Return the (X, Y) coordinate for the center point of the cell that contains the specified text.  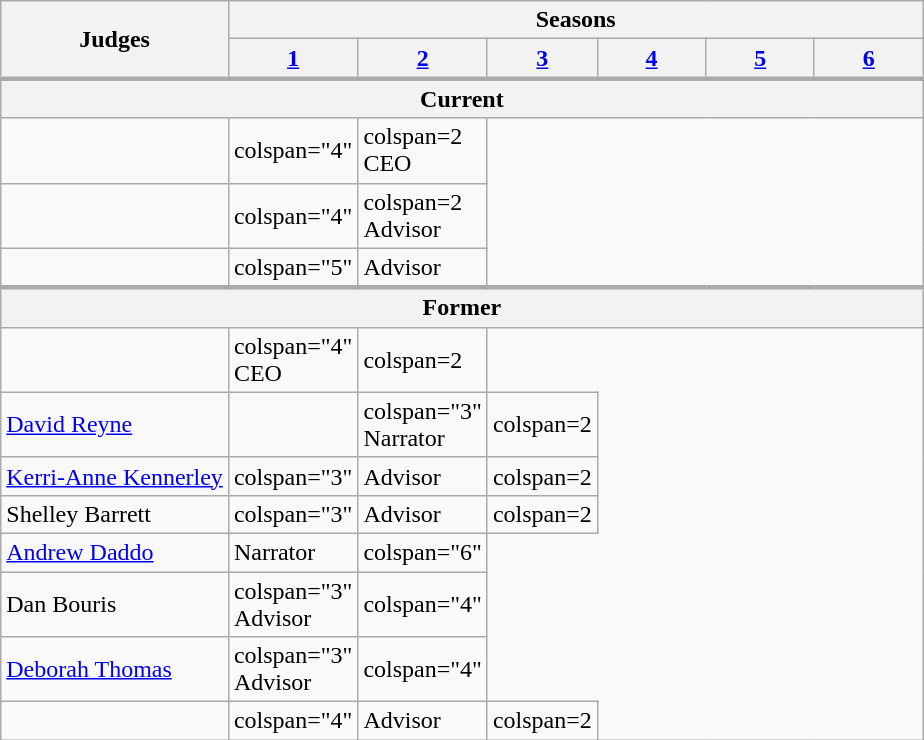
Former (462, 308)
3 (542, 59)
Andrew Daddo (115, 552)
colspan="6" (423, 552)
colspan="4" CEO (293, 360)
Judges (115, 40)
4 (652, 59)
1 (293, 59)
Shelley Barrett (115, 514)
5 (760, 59)
colspan="3" Narrator (423, 424)
6 (868, 59)
colspan=2 Advisor (423, 216)
Kerri-Anne Kennerley (115, 476)
Narrator (293, 552)
Deborah Thomas (115, 670)
2 (423, 59)
Seasons (576, 20)
Current (462, 98)
David Reyne (115, 424)
colspan="5" (293, 268)
Dan Bouris (115, 604)
colspan=2 CEO (423, 150)
